Find where the given text appears and provide that cell's center as [X, Y] coordinate. 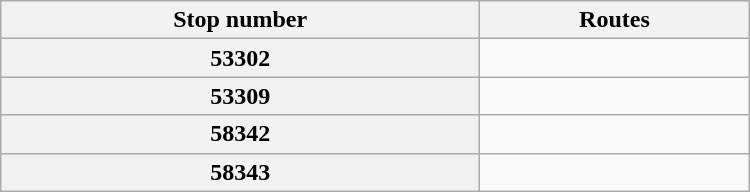
58343 [240, 172]
Stop number [240, 20]
53309 [240, 96]
58342 [240, 134]
Routes [615, 20]
53302 [240, 58]
